From the cell containing the given text, extract its center point as (x, y) coordinate. 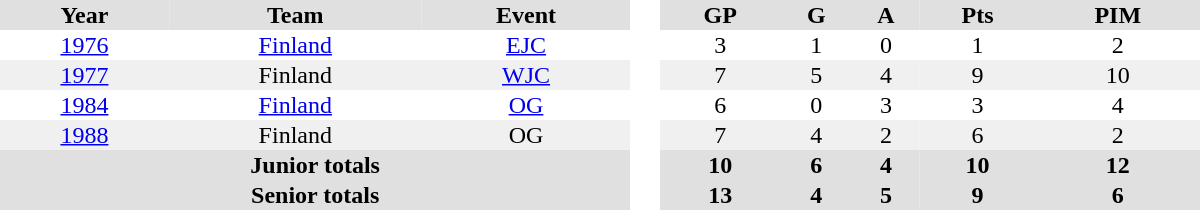
1977 (84, 75)
G (816, 15)
GP (720, 15)
WJC (526, 75)
PIM (1118, 15)
Junior totals (315, 165)
Year (84, 15)
12 (1118, 165)
1976 (84, 45)
1984 (84, 105)
1988 (84, 135)
Pts (978, 15)
A (886, 15)
Team (296, 15)
13 (720, 195)
Senior totals (315, 195)
Event (526, 15)
EJC (526, 45)
